Detect which cell encompasses the target text, then output its [X, Y] center coordinate. 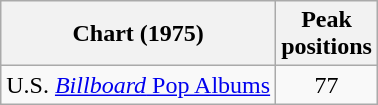
U.S. Billboard Pop Albums [138, 85]
Chart (1975) [138, 34]
77 [327, 85]
Peakpositions [327, 34]
